Determine the (X, Y) coordinate at the center of the cell enclosing the given text.  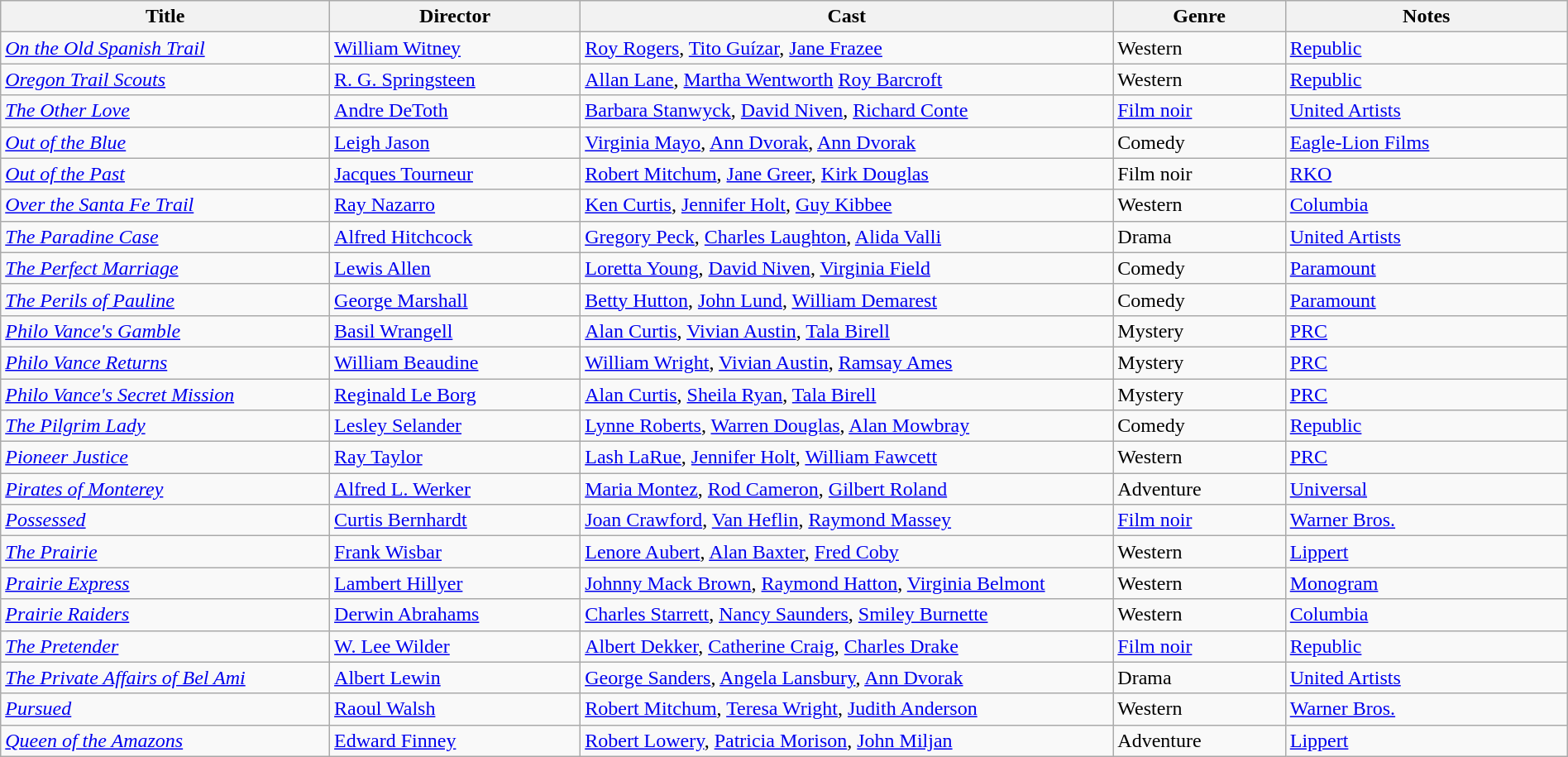
Leigh Jason (455, 142)
Gregory Peck, Charles Laughton, Alida Valli (847, 237)
Queen of the Amazons (165, 740)
Out of the Past (165, 174)
Frank Wisbar (455, 552)
Albert Lewin (455, 678)
Lewis Allen (455, 268)
Lambert Hillyer (455, 583)
Betty Hutton, John Lund, William Demarest (847, 299)
Johnny Mack Brown, Raymond Hatton, Virginia Belmont (847, 583)
Jacques Tourneur (455, 174)
The Prairie (165, 552)
Alfred Hitchcock (455, 237)
Edward Finney (455, 740)
Genre (1199, 17)
Maria Montez, Rod Cameron, Gilbert Roland (847, 489)
Philo Vance's Gamble (165, 331)
The Perils of Pauline (165, 299)
The Perfect Marriage (165, 268)
Possessed (165, 520)
R. G. Springsteen (455, 79)
The Paradine Case (165, 237)
Ray Taylor (455, 458)
On the Old Spanish Trail (165, 48)
Lesley Selander (455, 426)
Pirates of Monterey (165, 489)
Basil Wrangell (455, 331)
Philo Vance's Secret Mission (165, 395)
Alfred L. Werker (455, 489)
Prairie Express (165, 583)
RKO (1426, 174)
Charles Starrett, Nancy Saunders, Smiley Burnette (847, 615)
Albert Dekker, Catherine Craig, Charles Drake (847, 646)
George Sanders, Angela Lansbury, Ann Dvorak (847, 678)
Joan Crawford, Van Heflin, Raymond Massey (847, 520)
Robert Mitchum, Teresa Wright, Judith Anderson (847, 709)
William Witney (455, 48)
Cast (847, 17)
Lenore Aubert, Alan Baxter, Fred Coby (847, 552)
Universal (1426, 489)
Prairie Raiders (165, 615)
Robert Mitchum, Jane Greer, Kirk Douglas (847, 174)
The Pretender (165, 646)
Title (165, 17)
W. Lee Wilder (455, 646)
Reginald Le Borg (455, 395)
Eagle-Lion Films (1426, 142)
Notes (1426, 17)
Barbara Stanwyck, David Niven, Richard Conte (847, 111)
The Other Love (165, 111)
The Pilgrim Lady (165, 426)
Roy Rogers, Tito Guízar, Jane Frazee (847, 48)
Oregon Trail Scouts (165, 79)
Out of the Blue (165, 142)
Director (455, 17)
Over the Santa Fe Trail (165, 205)
Lynne Roberts, Warren Douglas, Alan Mowbray (847, 426)
The Private Affairs of Bel Ami (165, 678)
Monogram (1426, 583)
Virginia Mayo, Ann Dvorak, Ann Dvorak (847, 142)
Ray Nazarro (455, 205)
Philo Vance Returns (165, 362)
Lash LaRue, Jennifer Holt, William Fawcett (847, 458)
Loretta Young, David Niven, Virginia Field (847, 268)
Robert Lowery, Patricia Morison, John Miljan (847, 740)
Curtis Bernhardt (455, 520)
Raoul Walsh (455, 709)
William Beaudine (455, 362)
Andre DeToth (455, 111)
Derwin Abrahams (455, 615)
Alan Curtis, Sheila Ryan, Tala Birell (847, 395)
George Marshall (455, 299)
Allan Lane, Martha Wentworth Roy Barcroft (847, 79)
William Wright, Vivian Austin, Ramsay Ames (847, 362)
Alan Curtis, Vivian Austin, Tala Birell (847, 331)
Ken Curtis, Jennifer Holt, Guy Kibbee (847, 205)
Pursued (165, 709)
Pioneer Justice (165, 458)
